Capture the cell that displays the provided text and extract its (X, Y) central coordinate. 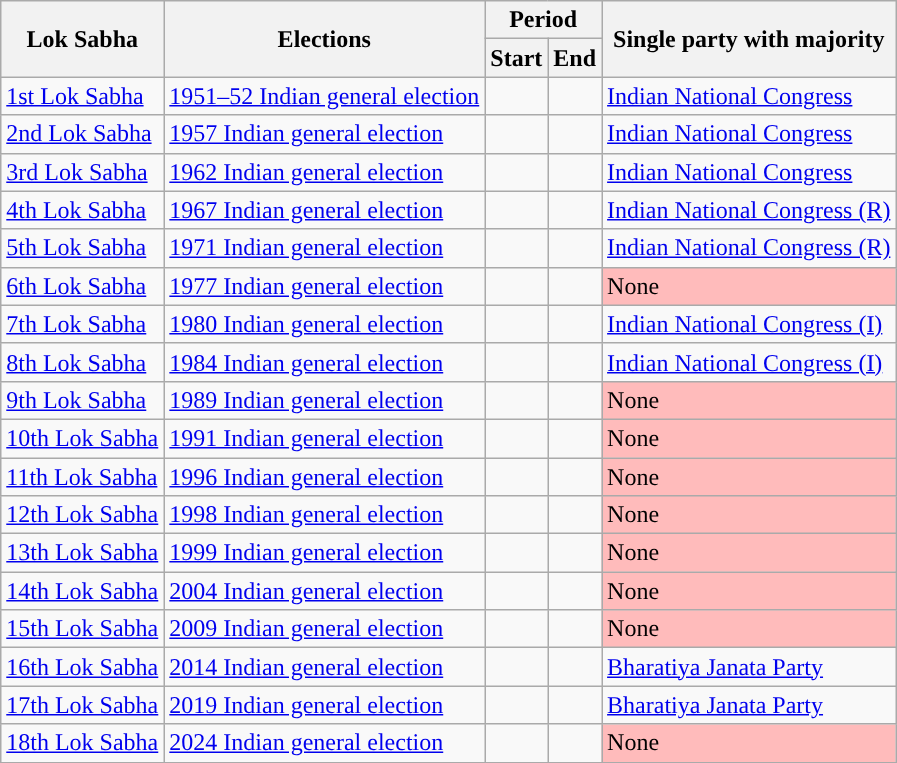
2009 Indian general election (324, 629)
2019 Indian general election (324, 705)
1998 Indian general election (324, 515)
End (575, 58)
1967 Indian general election (324, 210)
5th Lok Sabha (82, 248)
14th Lok Sabha (82, 591)
1962 Indian general election (324, 172)
1980 Indian general election (324, 324)
Elections (324, 39)
Start (516, 58)
8th Lok Sabha (82, 362)
Single party with majority (749, 39)
1971 Indian general election (324, 248)
1951–52 Indian general election (324, 96)
9th Lok Sabha (82, 400)
7th Lok Sabha (82, 324)
2024 Indian general election (324, 743)
15th Lok Sabha (82, 629)
Period (544, 20)
1977 Indian general election (324, 286)
1984 Indian general election (324, 362)
11th Lok Sabha (82, 477)
13th Lok Sabha (82, 553)
18th Lok Sabha (82, 743)
1989 Indian general election (324, 400)
1st Lok Sabha (82, 96)
3rd Lok Sabha (82, 172)
1999 Indian general election (324, 553)
4th Lok Sabha (82, 210)
6th Lok Sabha (82, 286)
2nd Lok Sabha (82, 134)
2004 Indian general election (324, 591)
2014 Indian general election (324, 667)
1991 Indian general election (324, 438)
Lok Sabha (82, 39)
10th Lok Sabha (82, 438)
16th Lok Sabha (82, 667)
1996 Indian general election (324, 477)
1957 Indian general election (324, 134)
17th Lok Sabha (82, 705)
12th Lok Sabha (82, 515)
